Scan for the cell matching the given text and deliver its [x, y] coordinate at center. 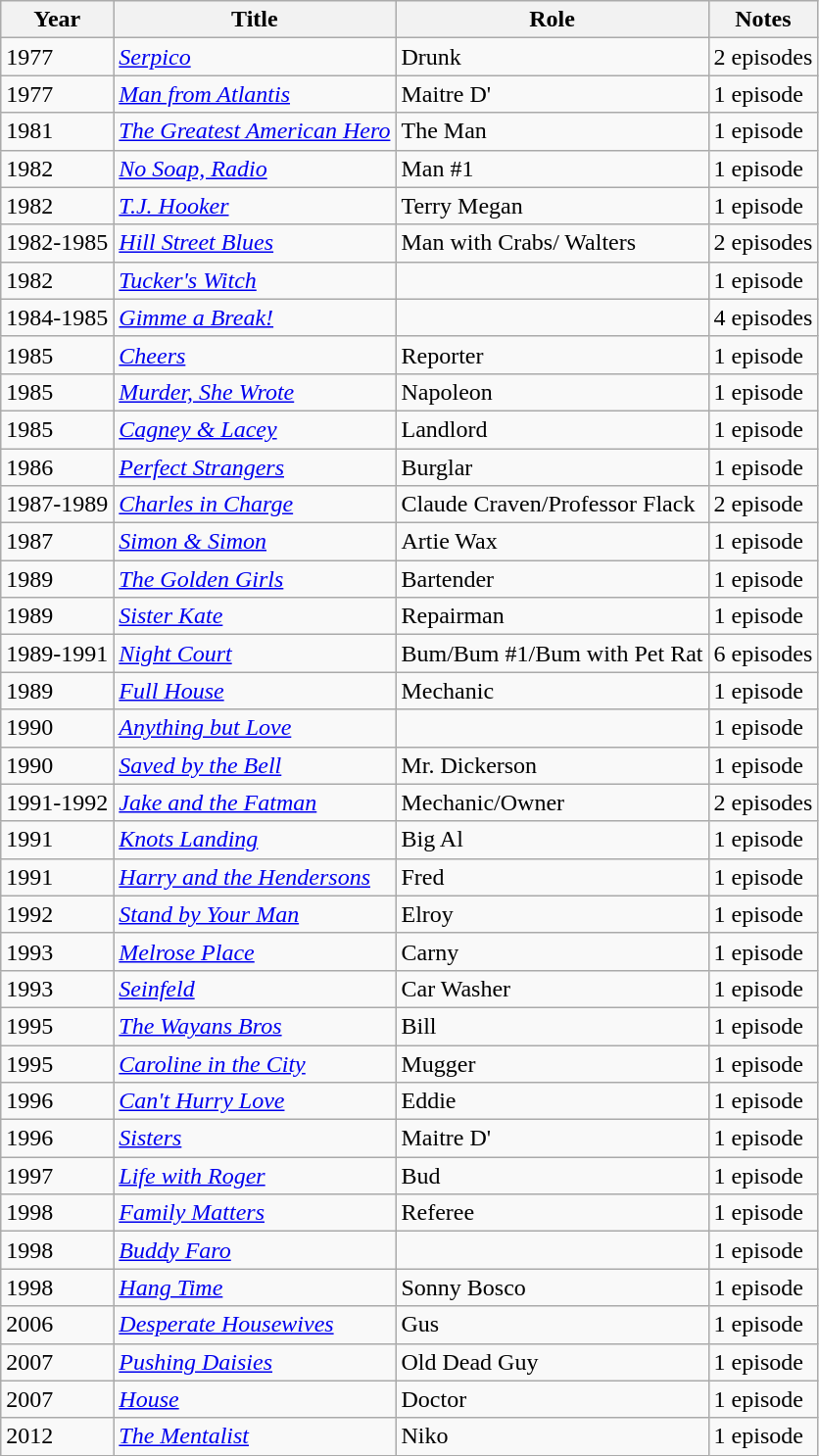
Notes [763, 20]
Bill [553, 1026]
Family Matters [255, 1213]
The Golden Girls [255, 579]
Drunk [553, 57]
Stand by Your Man [255, 914]
Car Washer [553, 989]
Bum/Bum #1/Bum with Pet Rat [553, 654]
Saved by the Bell [255, 765]
1981 [57, 131]
2006 [57, 1325]
Can't Hurry Love [255, 1101]
Murder, She Wrote [255, 392]
Sister Kate [255, 616]
Title [255, 20]
1987-1989 [57, 505]
Full House [255, 691]
Terry Megan [553, 206]
Simon & Simon [255, 542]
Anything but Love [255, 728]
Mr. Dickerson [553, 765]
1982-1985 [57, 243]
Hang Time [255, 1287]
Jake and the Fatman [255, 802]
Perfect Strangers [255, 467]
House [255, 1399]
Seinfeld [255, 989]
Man from Atlantis [255, 94]
Fred [553, 877]
1987 [57, 542]
Melrose Place [255, 951]
The Mentalist [255, 1436]
Life with Roger [255, 1176]
Bartender [553, 579]
1986 [57, 467]
Man #1 [553, 169]
Gimme a Break! [255, 317]
2012 [57, 1436]
No Soap, Radio [255, 169]
2 episode [763, 505]
Mugger [553, 1063]
Landlord [553, 429]
Niko [553, 1436]
Elroy [553, 914]
4 episodes [763, 317]
Pushing Daisies [255, 1362]
1991-1992 [57, 802]
Big Al [553, 840]
Napoleon [553, 392]
Hill Street Blues [255, 243]
Burglar [553, 467]
Claude Craven/Professor Flack [553, 505]
The Man [553, 131]
Referee [553, 1213]
6 episodes [763, 654]
Cheers [255, 355]
1984-1985 [57, 317]
Sisters [255, 1139]
Repairman [553, 616]
Role [553, 20]
Serpico [255, 57]
Artie Wax [553, 542]
Cagney & Lacey [255, 429]
Year [57, 20]
1992 [57, 914]
Knots Landing [255, 840]
Harry and the Hendersons [255, 877]
Bud [553, 1176]
Tucker's Witch [255, 280]
Buddy Faro [255, 1250]
Man with Crabs/ Walters [553, 243]
Doctor [553, 1399]
Charles in Charge [255, 505]
Reporter [553, 355]
Mechanic [553, 691]
The Wayans Bros [255, 1026]
Desperate Housewives [255, 1325]
Mechanic/Owner [553, 802]
Eddie [553, 1101]
The Greatest American Hero [255, 131]
Old Dead Guy [553, 1362]
Night Court [255, 654]
T.J. Hooker [255, 206]
Carny [553, 951]
1989-1991 [57, 654]
Sonny Bosco [553, 1287]
Gus [553, 1325]
Caroline in the City [255, 1063]
1997 [57, 1176]
